Find where the given text appears and provide that cell's center as [x, y] coordinate. 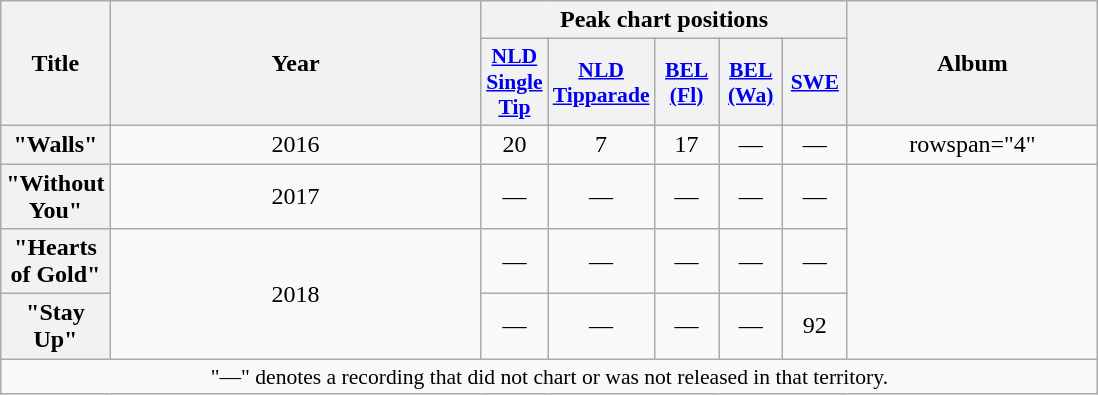
20 [514, 144]
"—" denotes a recording that did not chart or was not released in that territory. [550, 377]
BEL (Fl) [687, 82]
7 [602, 144]
17 [687, 144]
rowspan="4" [972, 144]
NLDSingleTip [514, 82]
92 [815, 326]
BEL (Wa) [751, 82]
SWE [815, 82]
Peak chart positions [664, 20]
2017 [296, 196]
"Walls" [56, 144]
"Hearts of Gold" [56, 262]
Album [972, 64]
"Without You" [56, 196]
2016 [296, 144]
NLDTipparade [602, 82]
Year [296, 64]
2018 [296, 294]
Title [56, 64]
"Stay Up" [56, 326]
